Locate the cell with the specified text and output its [x, y] center coordinate. 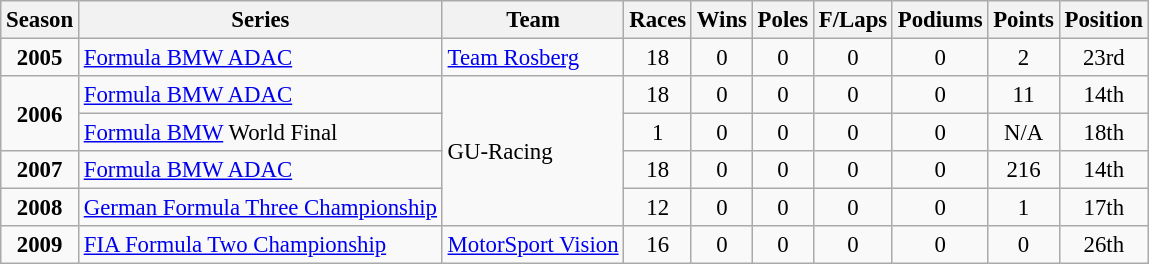
N/A [1024, 133]
26th [1104, 245]
216 [1024, 170]
German Formula Three Championship [260, 208]
F/Laps [854, 20]
Team Rosberg [533, 58]
FIA Formula Two Championship [260, 245]
11 [1024, 95]
Podiums [940, 20]
MotorSport Vision [533, 245]
17th [1104, 208]
Position [1104, 20]
2007 [40, 170]
2006 [40, 114]
Team [533, 20]
Season [40, 20]
16 [658, 245]
23rd [1104, 58]
GU-Racing [533, 151]
2008 [40, 208]
Series [260, 20]
18th [1104, 133]
Poles [782, 20]
Points [1024, 20]
Races [658, 20]
2 [1024, 58]
2005 [40, 58]
2009 [40, 245]
Formula BMW World Final [260, 133]
Wins [722, 20]
12 [658, 208]
